Return (X, Y) of the center of cell containing provided text 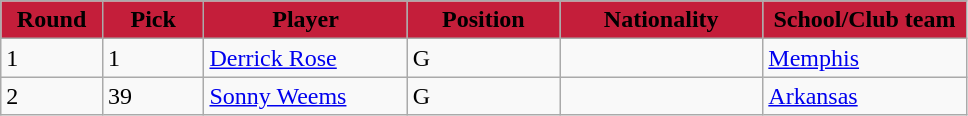
2 (52, 96)
Pick (153, 20)
Memphis (864, 58)
Round (52, 20)
Derrick Rose (306, 58)
Player (306, 20)
Nationality (662, 20)
School/Club team (864, 20)
Arkansas (864, 96)
Sonny Weems (306, 96)
39 (153, 96)
Position (483, 20)
